Determine the (x, y) coordinate at the center of the cell enclosing the given text.  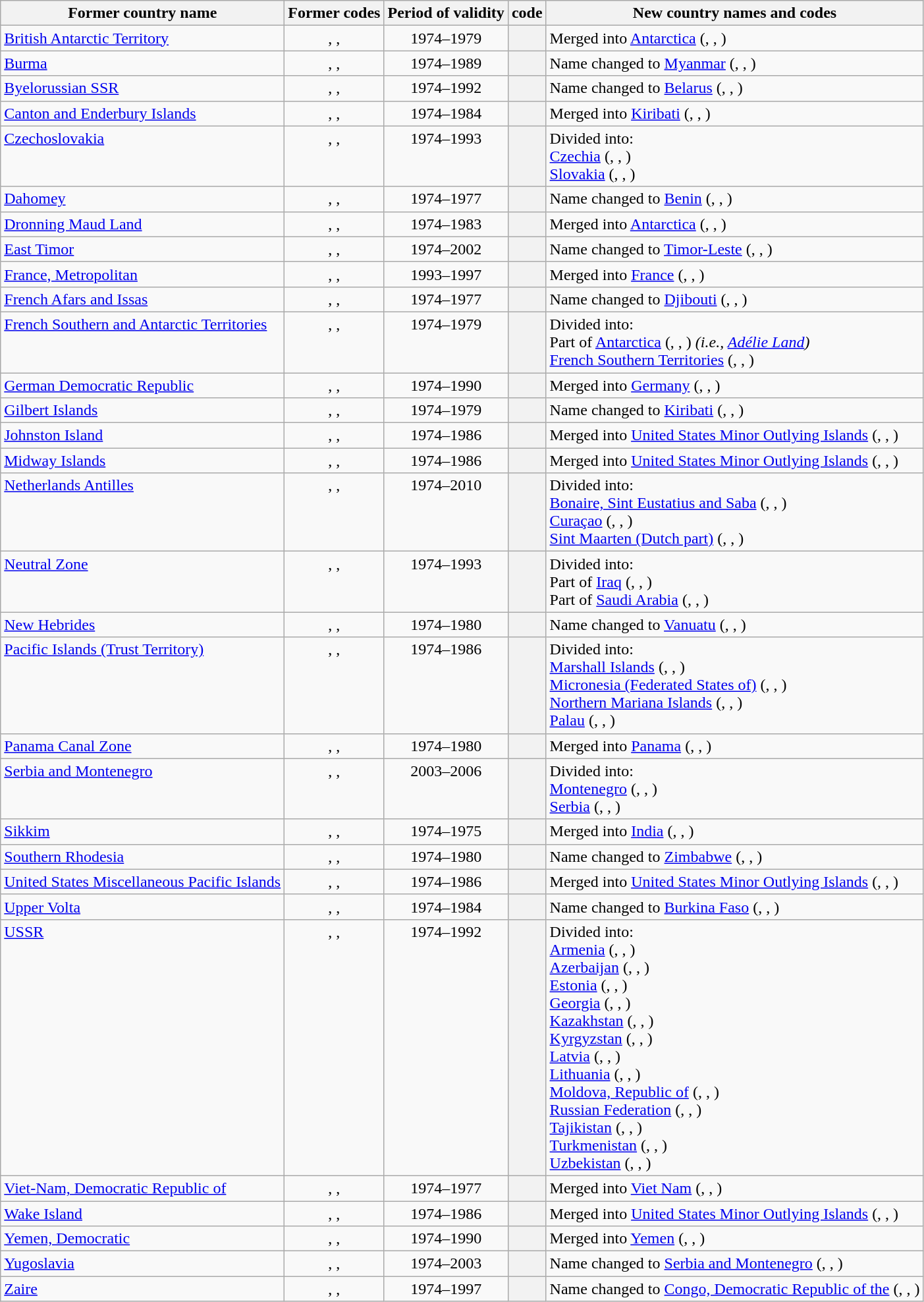
Southern Rhodesia (142, 857)
Name changed to Zimbabwe (, , ) (735, 857)
Dronning Maud Land (142, 224)
Yemen, Democratic (142, 1239)
Name changed to Djibouti (, , ) (735, 299)
Period of validity (446, 13)
New Hebrides (142, 625)
Sikkim (142, 832)
Divided into: Marshall Islands (, , ) Micronesia (Federated States of) (, , ) Northern Mariana Islands (, , ) Palau (, , ) (735, 685)
British Antarctic Territory (142, 38)
Czechoslovakia (142, 156)
Wake Island (142, 1213)
United States Miscellaneous Pacific Islands (142, 882)
Merged into India (, , ) (735, 832)
Merged into Kiribati (, , ) (735, 113)
1974–2002 (446, 249)
1974–2010 (446, 513)
Name changed to Belarus (, , ) (735, 88)
code (527, 13)
Canton and Enderbury Islands (142, 113)
1993–1997 (446, 274)
Upper Volta (142, 907)
1974–1997 (446, 1289)
2003–2006 (446, 789)
French Afars and Issas (142, 299)
Divided into: Part of Antarctica (, , ) (i.e., Adélie Land) French Southern Territories (, , ) (735, 342)
Panama Canal Zone (142, 746)
Name changed to Myanmar (, , ) (735, 63)
Former codes (335, 13)
Gilbert Islands (142, 410)
Name changed to Serbia and Montenegro (, , ) (735, 1264)
Name changed to Congo, Democratic Republic of the (, , ) (735, 1289)
Neutral Zone (142, 582)
Name changed to Timor-Leste (, , ) (735, 249)
Midway Islands (142, 461)
Dahomey (142, 199)
Johnston Island (142, 436)
Merged into France (, , ) (735, 274)
France, Metropolitan (142, 274)
Divided into: Montenegro (, , ) Serbia (, , ) (735, 789)
Zaire (142, 1289)
1974–1989 (446, 63)
Divided into: Part of Iraq (, , ) Part of Saudi Arabia (, , ) (735, 582)
East Timor (142, 249)
Merged into Yemen (, , ) (735, 1239)
Name changed to Benin (, , ) (735, 199)
Divided into: Czechia (, , ) Slovakia (, , ) (735, 156)
Merged into Viet Nam (, , ) (735, 1188)
Merged into Panama (, , ) (735, 746)
Yugoslavia (142, 1264)
1974–2003 (446, 1264)
Serbia and Montenegro (142, 789)
1974–1975 (446, 832)
French Southern and Antarctic Territories (142, 342)
Viet-Nam, Democratic Republic of (142, 1188)
Name changed to Vanuatu (, , ) (735, 625)
Name changed to Kiribati (, , ) (735, 410)
Burma (142, 63)
Pacific Islands (Trust Territory) (142, 685)
1974–1983 (446, 224)
Name changed to Burkina Faso (, , ) (735, 907)
USSR (142, 1048)
Netherlands Antilles (142, 513)
Merged into Germany (, , ) (735, 385)
Byelorussian SSR (142, 88)
German Democratic Republic (142, 385)
New country names and codes (735, 13)
Divided into: Bonaire, Sint Eustatius and Saba (, , ) Curaçao (, , ) Sint Maarten (Dutch part) (, , ) (735, 513)
Former country name (142, 13)
